Provide the (X, Y) coordinate of the cell's center where the given text is located.  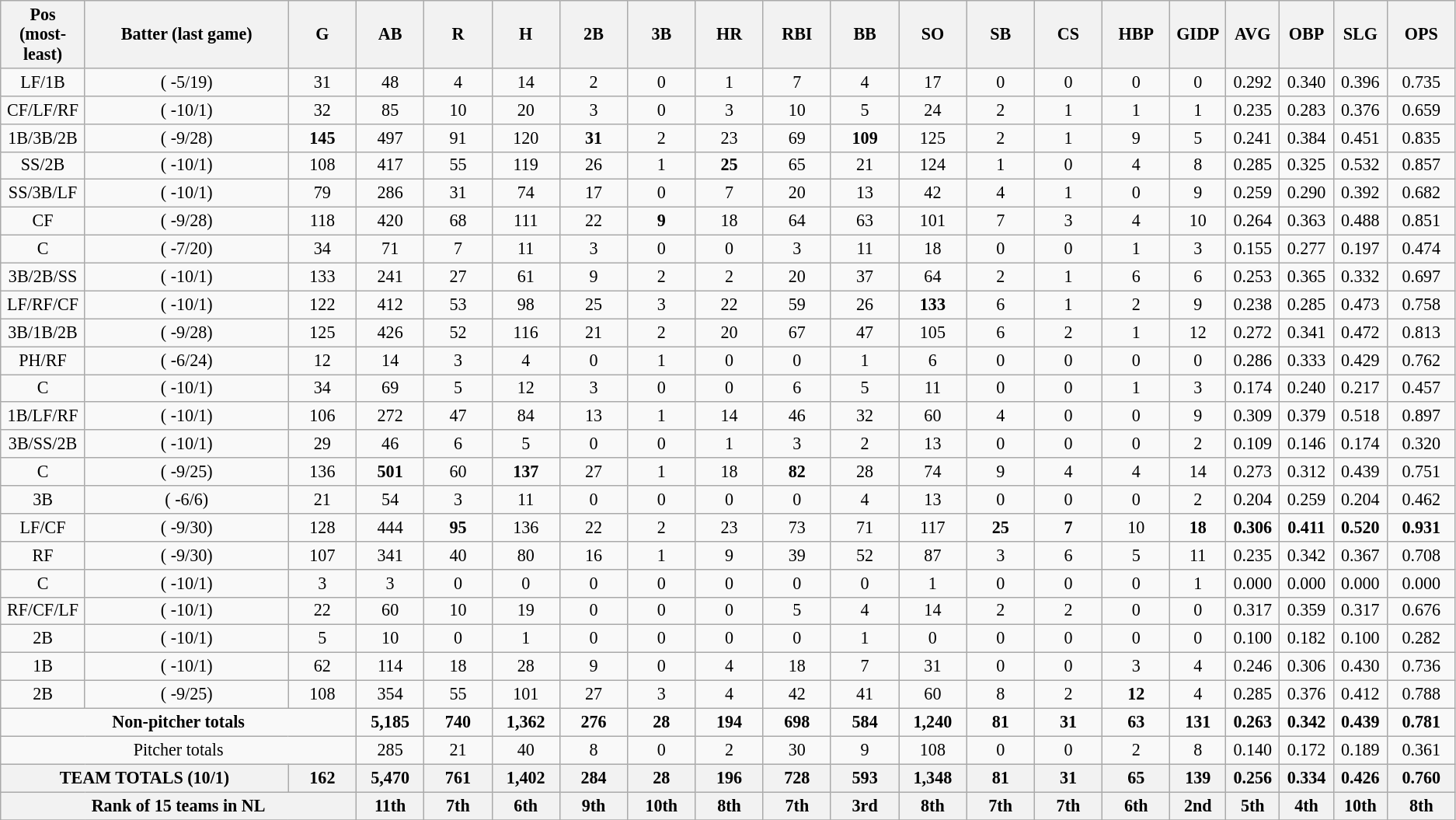
105 (932, 333)
118 (322, 221)
41 (864, 694)
0.217 (1360, 388)
426 (390, 333)
106 (322, 416)
137 (525, 472)
0.273 (1252, 472)
286 (390, 194)
39 (797, 555)
109 (864, 138)
0.472 (1360, 333)
( -6/6) (186, 499)
Pos (most-least) (44, 34)
0.197 (1360, 249)
0.697 (1421, 277)
0.462 (1421, 499)
761 (458, 778)
0.931 (1421, 527)
0.241 (1252, 138)
111 (525, 221)
0.172 (1307, 750)
AB (390, 34)
117 (932, 527)
119 (525, 166)
740 (458, 722)
0.277 (1307, 249)
0.760 (1421, 778)
Pitcher totals (179, 750)
0.751 (1421, 472)
1,362 (525, 722)
0.379 (1307, 416)
RBI (797, 34)
145 (322, 138)
0.411 (1307, 527)
285 (390, 750)
91 (458, 138)
0.340 (1307, 82)
584 (864, 722)
196 (729, 778)
0.851 (1421, 221)
SO (932, 34)
CS (1068, 34)
0.292 (1252, 82)
0.253 (1252, 277)
0.367 (1360, 555)
95 (458, 527)
LF/RF/CF (44, 305)
354 (390, 694)
5,470 (390, 778)
284 (594, 778)
0.532 (1360, 166)
0.363 (1307, 221)
BB (864, 34)
0.263 (1252, 722)
162 (322, 778)
SLG (1360, 34)
9th (594, 805)
AVG (1252, 34)
241 (390, 277)
0.659 (1421, 110)
68 (458, 221)
1,402 (525, 778)
0.676 (1421, 611)
0.333 (1307, 360)
59 (797, 305)
0.735 (1421, 82)
0.426 (1360, 778)
0.429 (1360, 360)
0.736 (1421, 666)
0.457 (1421, 388)
0.146 (1307, 444)
0.520 (1360, 527)
501 (390, 472)
0.857 (1421, 166)
24 (932, 110)
0.182 (1307, 639)
0.238 (1252, 305)
LF/CF (44, 527)
3B/1B/2B (44, 333)
0.365 (1307, 277)
CF/LF/RF (44, 110)
0.189 (1360, 750)
16 (594, 555)
114 (390, 666)
0.272 (1252, 333)
Non-pitcher totals (179, 722)
1B/3B/2B (44, 138)
0.361 (1421, 750)
5th (1252, 805)
0.518 (1360, 416)
0.473 (1360, 305)
80 (525, 555)
0.286 (1252, 360)
0.835 (1421, 138)
G (322, 34)
3B/SS/2B (44, 444)
0.474 (1421, 249)
37 (864, 277)
116 (525, 333)
0.283 (1307, 110)
131 (1198, 722)
0.396 (1360, 82)
0.412 (1360, 694)
420 (390, 221)
HR (729, 34)
124 (932, 166)
0.240 (1307, 388)
RF (44, 555)
0.788 (1421, 694)
0.109 (1252, 444)
417 (390, 166)
LF/1B (44, 82)
0.320 (1421, 444)
PH/RF (44, 360)
0.384 (1307, 138)
HBP (1136, 34)
GIDP (1198, 34)
4th (1307, 805)
0.334 (1307, 778)
1,348 (932, 778)
0.430 (1360, 666)
85 (390, 110)
98 (525, 305)
CF (44, 221)
19 (525, 611)
61 (525, 277)
79 (322, 194)
0.341 (1307, 333)
R (458, 34)
0.762 (1421, 360)
SB (1001, 34)
107 (322, 555)
341 (390, 555)
497 (390, 138)
( -6/24) (186, 360)
0.813 (1421, 333)
0.140 (1252, 750)
54 (390, 499)
H (525, 34)
OPS (1421, 34)
48 (390, 82)
0.332 (1360, 277)
272 (390, 416)
276 (594, 722)
0.256 (1252, 778)
( -7/20) (186, 249)
0.708 (1421, 555)
0.781 (1421, 722)
5,185 (390, 722)
444 (390, 527)
Rank of 15 teams in NL (179, 805)
728 (797, 778)
82 (797, 472)
67 (797, 333)
128 (322, 527)
Batter (last game) (186, 34)
30 (797, 750)
0.309 (1252, 416)
62 (322, 666)
0.897 (1421, 416)
1B (44, 666)
0.290 (1307, 194)
122 (322, 305)
SS/2B (44, 166)
0.155 (1252, 249)
29 (322, 444)
0.264 (1252, 221)
OBP (1307, 34)
TEAM TOTALS (10/1) (145, 778)
0.488 (1360, 221)
RF/CF/LF (44, 611)
73 (797, 527)
0.758 (1421, 305)
3rd (864, 805)
698 (797, 722)
593 (864, 778)
1B/LF/RF (44, 416)
1,240 (932, 722)
0.282 (1421, 639)
0.451 (1360, 138)
84 (525, 416)
2nd (1198, 805)
3B/2B/SS (44, 277)
0.246 (1252, 666)
53 (458, 305)
0.682 (1421, 194)
0.392 (1360, 194)
0.312 (1307, 472)
194 (729, 722)
0.325 (1307, 166)
412 (390, 305)
0.359 (1307, 611)
SS/3B/LF (44, 194)
( -5/19) (186, 82)
11th (390, 805)
139 (1198, 778)
120 (525, 138)
87 (932, 555)
